Scan for the cell matching the given text and deliver its (X, Y) coordinate at center. 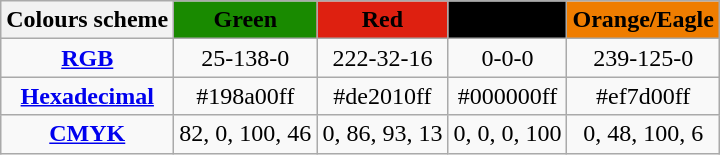
82, 0, 100, 46 (246, 134)
#ef7d00ff (643, 96)
Red (382, 20)
0, 0, 0, 100 (508, 134)
239-125-0 (643, 58)
Hexadecimal (88, 96)
Colours scheme (88, 20)
0, 48, 100, 6 (643, 134)
#000000ff (508, 96)
CMYK (88, 134)
0-0-0 (508, 58)
Green (246, 20)
Orange/Eagle (643, 20)
RGB (88, 58)
#198a00ff (246, 96)
#de2010ff (382, 96)
Black (508, 20)
222-32-16 (382, 58)
25-138-0 (246, 58)
0, 86, 93, 13 (382, 134)
